Return the (x, y) coordinate for the center point of the cell that contains the specified text.  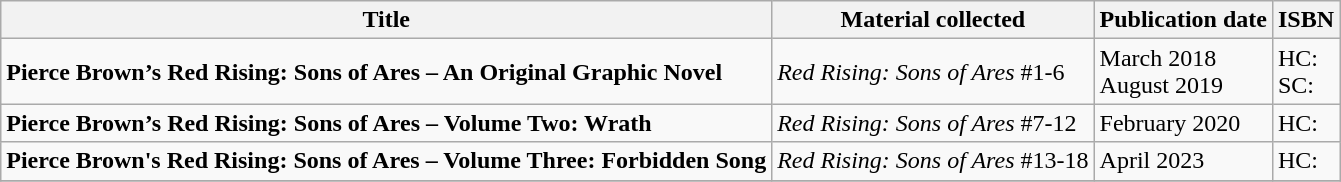
Publication date (1183, 20)
Pierce Brown’s Red Rising: Sons of Ares – Volume Two: Wrath (386, 123)
Red Rising: Sons of Ares #13-18 (933, 161)
ISBN (1306, 20)
April 2023 (1183, 161)
Material collected (933, 20)
Title (386, 20)
Pierce Brown's Red Rising: Sons of Ares – Volume Three: Forbidden Song (386, 161)
Pierce Brown’s Red Rising: Sons of Ares – An Original Graphic Novel (386, 72)
Red Rising: Sons of Ares #1-6 (933, 72)
March 2018August 2019 (1183, 72)
February 2020 (1183, 123)
Red Rising: Sons of Ares #7-12 (933, 123)
HC: SC: (1306, 72)
